Pinpoint the cell where the given text exists, returning its [X, Y] midpoint coordinate. 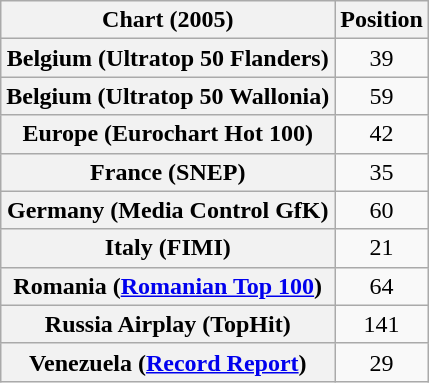
Belgium (Ultratop 50 Flanders) [168, 58]
35 [382, 172]
39 [382, 58]
France (SNEP) [168, 172]
Germany (Media Control GfK) [168, 210]
21 [382, 248]
Russia Airplay (TopHit) [168, 324]
Chart (2005) [168, 20]
Romania (Romanian Top 100) [168, 286]
60 [382, 210]
59 [382, 96]
Belgium (Ultratop 50 Wallonia) [168, 96]
29 [382, 362]
Position [382, 20]
141 [382, 324]
Europe (Eurochart Hot 100) [168, 134]
Italy (FIMI) [168, 248]
Venezuela (Record Report) [168, 362]
64 [382, 286]
42 [382, 134]
